Determine the (x, y) coordinate at the center of the cell enclosing the given text.  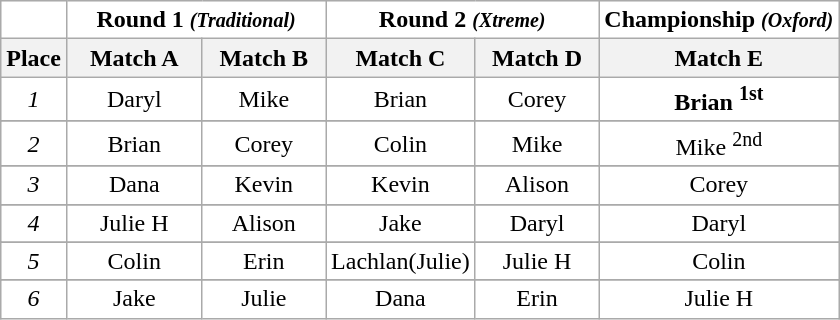
Match B (264, 58)
2 (34, 144)
Match D (537, 58)
Round 1 (Traditional) (196, 20)
Match C (401, 58)
6 (34, 299)
4 (34, 223)
Match A (134, 58)
Championship (Oxford) (719, 20)
Mike 2nd (719, 144)
Place (34, 58)
Match E (719, 58)
3 (34, 185)
1 (34, 100)
Lachlan(Julie) (401, 261)
5 (34, 261)
Round 2 (Xtreme) (462, 20)
Julie (264, 299)
Brian 1st (719, 100)
